Detect which cell encompasses the target text, then output its [x, y] center coordinate. 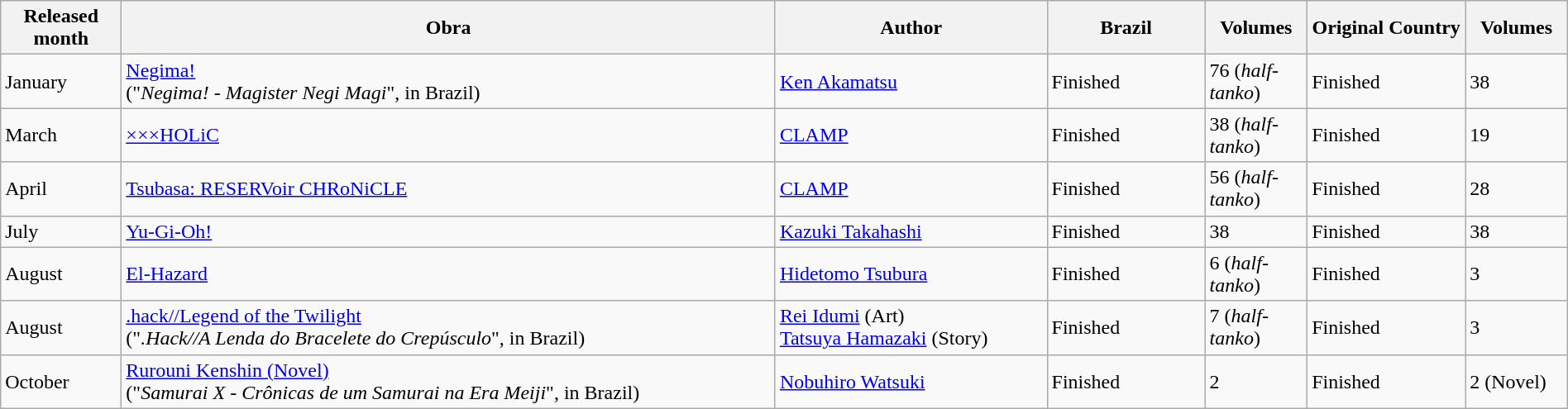
Rurouni Kenshin (Novel) ("Samurai X - Crônicas de um Samurai na Era Meiji", in Brazil) [448, 382]
Hidetomo Tsubura [911, 274]
.hack//Legend of the Twilight (".Hack//A Lenda do Bracelete do Crepúsculo", in Brazil) [448, 327]
Original Country [1386, 28]
76 (half-tanko) [1256, 81]
2 [1256, 382]
7 (half-tanko) [1256, 327]
Nobuhiro Watsuki [911, 382]
56 (half-tanko) [1256, 188]
Obra [448, 28]
Ken Akamatsu [911, 81]
6 (half-tanko) [1256, 274]
El-Hazard [448, 274]
Brazil [1126, 28]
Tsubasa: RESERVoir CHRoNiCLE [448, 188]
March [61, 136]
19 [1517, 136]
Released month [61, 28]
Rei Idumi (Art) Tatsuya Hamazaki (Story) [911, 327]
July [61, 231]
Author [911, 28]
April [61, 188]
38 (half-tanko) [1256, 136]
Kazuki Takahashi [911, 231]
2 (Novel) [1517, 382]
January [61, 81]
Negima! ("Negima! - Magister Negi Magi", in Brazil) [448, 81]
28 [1517, 188]
×××HOLiC [448, 136]
Yu-Gi-Oh! [448, 231]
October [61, 382]
